Extract the [X, Y] coordinate from the center of the cell holding the provided text.  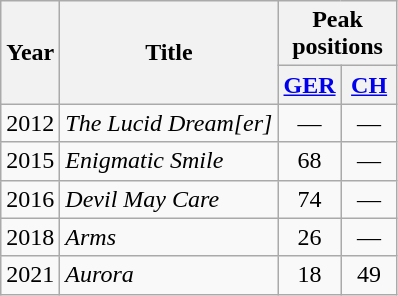
49 [369, 275]
26 [310, 237]
2012 [30, 123]
Peak positions [338, 34]
Arms [169, 237]
2015 [30, 161]
Aurora [169, 275]
GER [310, 85]
2021 [30, 275]
2018 [30, 237]
2016 [30, 199]
The Lucid Dream[er] [169, 123]
CH [369, 85]
Enigmatic Smile [169, 161]
74 [310, 199]
Devil May Care [169, 199]
Year [30, 52]
18 [310, 275]
68 [310, 161]
Title [169, 52]
